Scan for the cell matching the given text and deliver its (x, y) coordinate at center. 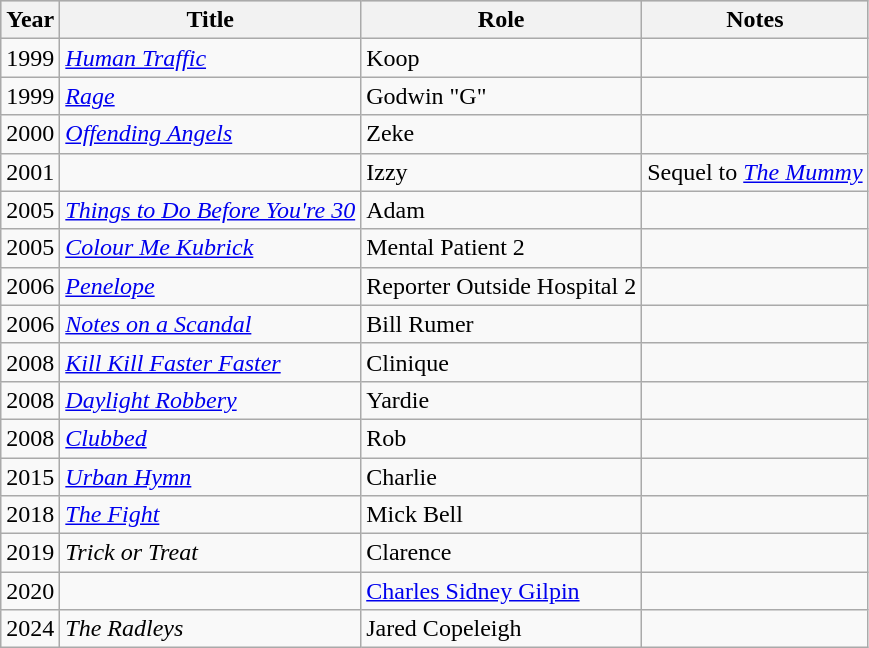
Title (210, 20)
Role (502, 20)
Mick Bell (502, 515)
Offending Angels (210, 134)
2020 (30, 591)
Kill Kill Faster Faster (210, 362)
Clubbed (210, 438)
2015 (30, 477)
Izzy (502, 172)
Koop (502, 58)
The Radleys (210, 629)
Things to Do Before You're 30 (210, 210)
Notes (755, 20)
Human Traffic (210, 58)
Urban Hymn (210, 477)
Reporter Outside Hospital 2 (502, 286)
Colour Me Kubrick (210, 248)
Sequel to The Mummy (755, 172)
2001 (30, 172)
Year (30, 20)
Trick or Treat (210, 553)
Godwin "G" (502, 96)
Daylight Robbery (210, 400)
Penelope (210, 286)
2000 (30, 134)
2019 (30, 553)
Bill Rumer (502, 324)
Jared Copeleigh (502, 629)
Clarence (502, 553)
Clinique (502, 362)
Rob (502, 438)
Charlie (502, 477)
Notes on a Scandal (210, 324)
Adam (502, 210)
Rage (210, 96)
Mental Patient 2 (502, 248)
2024 (30, 629)
2018 (30, 515)
The Fight (210, 515)
Yardie (502, 400)
Zeke (502, 134)
Charles Sidney Gilpin (502, 591)
